Capture the cell that displays the provided text and extract its [X, Y] central coordinate. 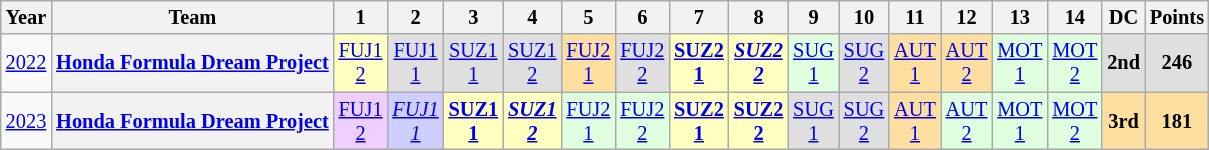
Team [192, 17]
DC [1124, 17]
8 [759, 17]
3 [474, 17]
6 [642, 17]
181 [1177, 121]
9 [813, 17]
13 [1020, 17]
2 [415, 17]
2022 [26, 63]
10 [864, 17]
11 [915, 17]
7 [699, 17]
3rd [1124, 121]
5 [588, 17]
12 [967, 17]
2023 [26, 121]
Year [26, 17]
14 [1074, 17]
1 [361, 17]
246 [1177, 63]
Points [1177, 17]
2nd [1124, 63]
4 [532, 17]
